Locate the cell with the specified text and output its [X, Y] center coordinate. 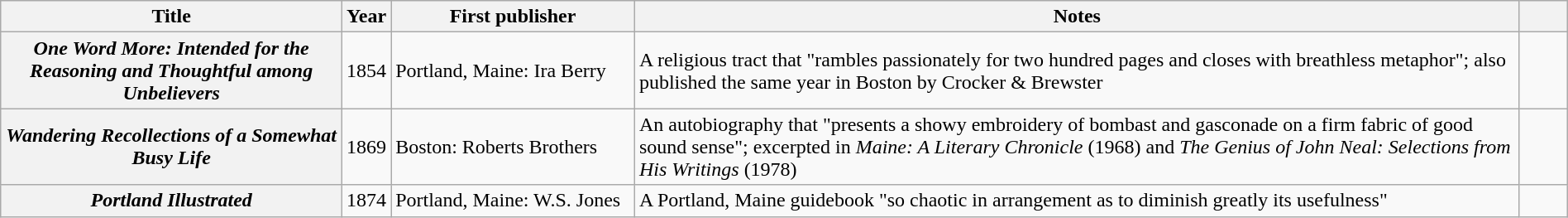
One Word More: Intended for the Reasoning and Thoughtful among Unbelievers [172, 70]
Boston: Roberts Brothers [513, 147]
Title [172, 17]
A Portland, Maine guidebook "so chaotic in arrangement as to diminish greatly its usefulness" [1077, 201]
1869 [367, 147]
Notes [1077, 17]
1854 [367, 70]
Year [367, 17]
Portland Illustrated [172, 201]
1874 [367, 201]
Wandering Recollections of a Somewhat Busy Life [172, 147]
Portland, Maine: W.S. Jones [513, 201]
First publisher [513, 17]
Portland, Maine: Ira Berry [513, 70]
